Search for the cell housing the specified text and yield its [X, Y] center coordinate. 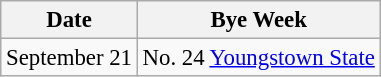
Bye Week [258, 20]
No. 24 Youngstown State [258, 58]
Date [69, 20]
September 21 [69, 58]
